Capture the cell that displays the provided text and extract its (x, y) central coordinate. 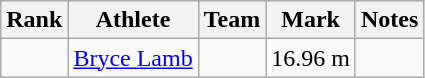
Rank (34, 20)
Athlete (133, 20)
Mark (311, 20)
Bryce Lamb (133, 58)
16.96 m (311, 58)
Team (232, 20)
Notes (389, 20)
